Detect which cell encompasses the target text, then output its (X, Y) center coordinate. 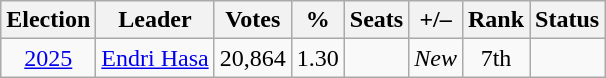
Seats (376, 20)
Rank (496, 20)
2025 (48, 58)
Votes (252, 20)
7th (496, 58)
Status (568, 20)
20,864 (252, 58)
% (318, 20)
1.30 (318, 58)
Endri Hasa (155, 58)
+/– (436, 20)
New (436, 58)
Election (48, 20)
Leader (155, 20)
